Provide the [X, Y] coordinate of the cell's center where the given text is located.  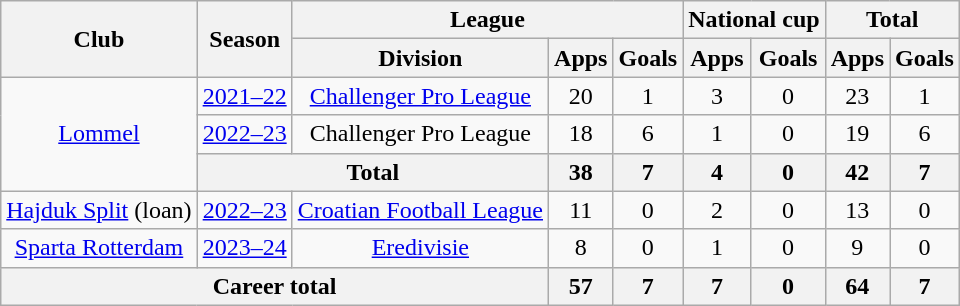
57 [581, 286]
23 [857, 96]
20 [581, 96]
4 [717, 172]
13 [857, 210]
2021–22 [244, 96]
11 [581, 210]
9 [857, 248]
National cup [754, 20]
3 [717, 96]
Sparta Rotterdam [99, 248]
38 [581, 172]
Career total [275, 286]
42 [857, 172]
Eredivisie [420, 248]
Division [420, 58]
Croatian Football League [420, 210]
Hajduk Split (loan) [99, 210]
18 [581, 134]
2023–24 [244, 248]
Season [244, 39]
64 [857, 286]
19 [857, 134]
League [488, 20]
2 [717, 210]
Lommel [99, 134]
8 [581, 248]
Club [99, 39]
